Locate the cell with the specified text and output its [X, Y] center coordinate. 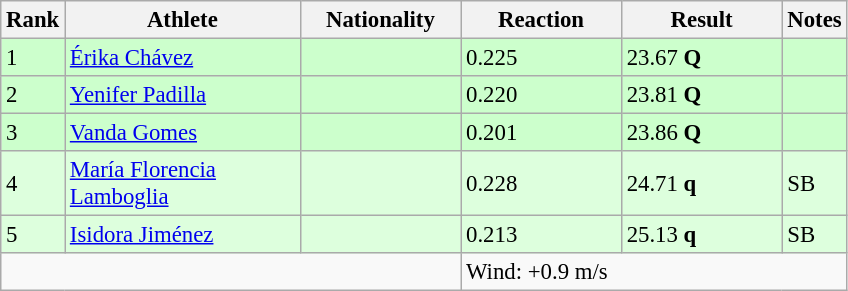
23.81 Q [702, 95]
23.67 Q [702, 58]
Vanda Gomes [183, 133]
0.228 [542, 184]
3 [33, 133]
24.71 q [702, 184]
0.201 [542, 133]
0.213 [542, 235]
1 [33, 58]
Notes [814, 20]
23.86 Q [702, 133]
0.220 [542, 95]
Nationality [380, 20]
Athlete [183, 20]
4 [33, 184]
Érika Chávez [183, 58]
Yenifer Padilla [183, 95]
Isidora Jiménez [183, 235]
Result [702, 20]
Reaction [542, 20]
Rank [33, 20]
0.225 [542, 58]
2 [33, 95]
María Florencia Lamboglia [183, 184]
5 [33, 235]
25.13 q [702, 235]
